Extract the [x, y] coordinate from the center of the cell holding the provided text.  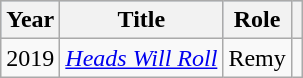
Title [142, 20]
Remy [257, 58]
2019 [30, 58]
Year [30, 20]
Heads Will Roll [142, 58]
Role [257, 20]
